Capture the cell that displays the provided text and extract its (x, y) central coordinate. 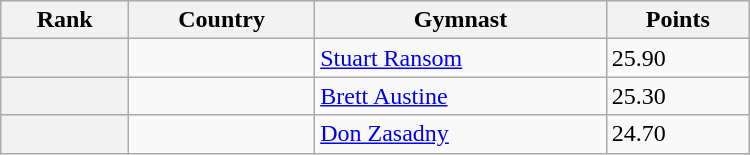
Brett Austine (461, 96)
25.30 (678, 96)
Don Zasadny (461, 134)
Rank (65, 20)
25.90 (678, 58)
24.70 (678, 134)
Stuart Ransom (461, 58)
Points (678, 20)
Gymnast (461, 20)
Country (222, 20)
